Provide the [X, Y] coordinate of the cell's center where the given text is located.  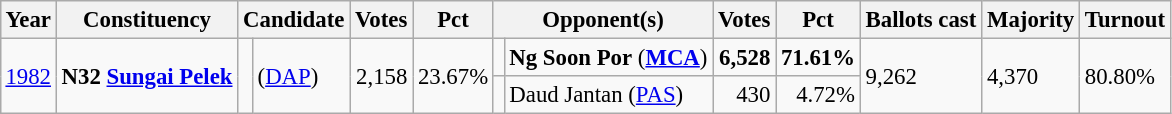
Candidate [294, 20]
Constituency [147, 20]
Ballots cast [920, 20]
2,158 [382, 76]
23.67% [454, 76]
80.80% [1126, 76]
Opponent(s) [602, 20]
4.72% [818, 95]
Year [28, 20]
9,262 [920, 76]
4,370 [1031, 76]
430 [744, 95]
Ng Soon Por (MCA) [608, 57]
71.61% [818, 57]
Daud Jantan (PAS) [608, 95]
6,528 [744, 57]
1982 [28, 76]
N32 Sungai Pelek [147, 76]
Majority [1031, 20]
Turnout [1126, 20]
(DAP) [300, 76]
